Scan for the cell matching the given text and deliver its (x, y) coordinate at center. 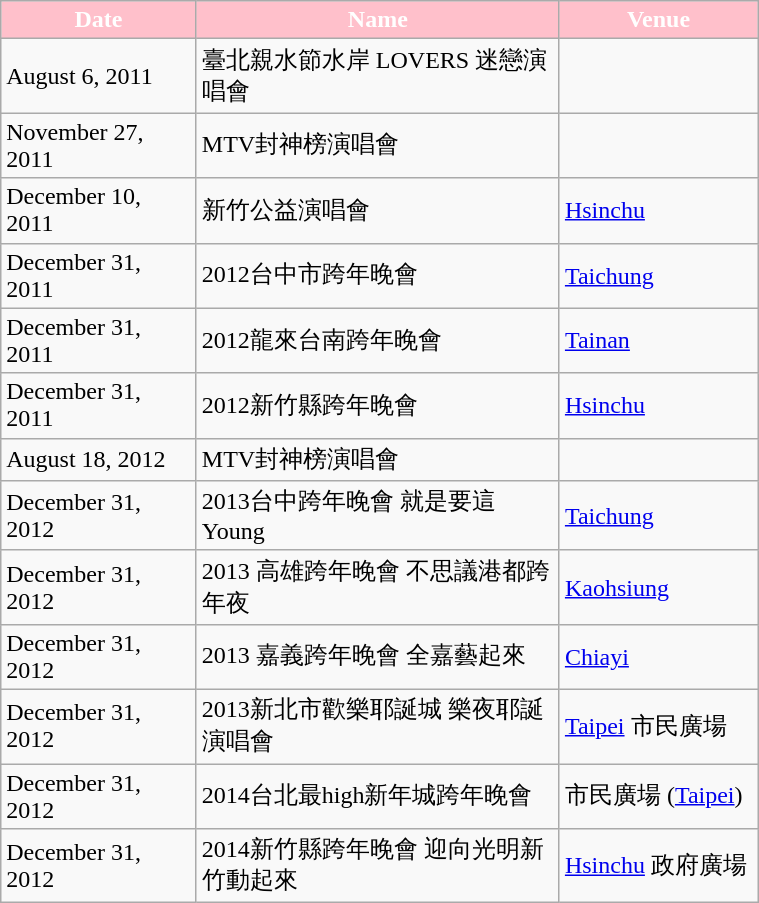
2014新竹縣跨年晚會 迎向光明新竹動起來 (378, 866)
Hsinchu 政府廣場 (658, 866)
Name (378, 20)
November 27, 2011 (99, 146)
Venue (658, 20)
臺北親水節水岸 LOVERS 迷戀演唱會 (378, 76)
Date (99, 20)
2013 高雄跨年晚會 不思議港都跨年夜 (378, 587)
2014台北最high新年城跨年晚會 (378, 796)
新竹公益演唱會 (378, 210)
Chiayi (658, 656)
Tainan (658, 340)
市民廣場 (Taipei) (658, 796)
2013新北市歡樂耶誕城 樂夜耶誕演唱會 (378, 726)
2012龍來台南跨年晚會 (378, 340)
2013台中跨年晚會 就是要這Young (378, 516)
December 10, 2011 (99, 210)
Kaohsiung (658, 587)
August 18, 2012 (99, 460)
August 6, 2011 (99, 76)
2012台中市跨年晚會 (378, 276)
2012新竹縣跨年晚會 (378, 406)
Taipei 市民廣場 (658, 726)
2013 嘉義跨年晚會 全嘉藝起來 (378, 656)
